Identify which cell holds the provided text, then report its (x, y) central coordinate. 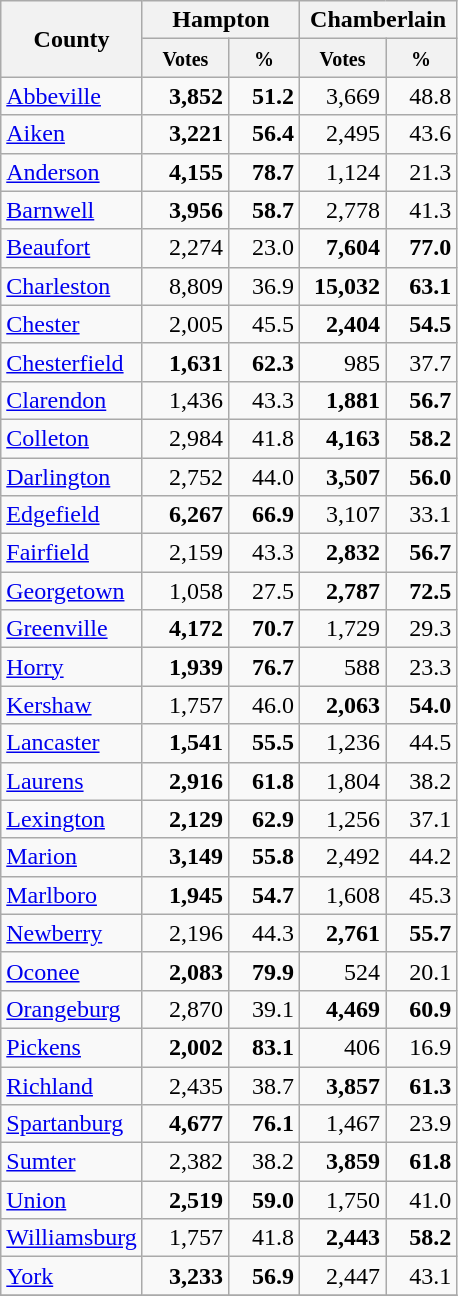
23.9 (422, 1124)
55.5 (264, 743)
3,669 (343, 96)
43.1 (422, 1276)
Orangeburg (72, 1009)
2,447 (343, 1276)
985 (343, 362)
62.9 (264, 819)
Hampton (220, 20)
524 (343, 971)
4,469 (343, 1009)
41.3 (422, 210)
72.5 (422, 591)
15,032 (343, 286)
37.1 (422, 819)
406 (343, 1047)
Edgefield (72, 515)
2,916 (185, 781)
Oconee (72, 971)
29.3 (422, 629)
2,196 (185, 933)
56.4 (264, 134)
2,761 (343, 933)
Marion (72, 857)
2,063 (343, 705)
1,058 (185, 591)
2,274 (185, 248)
2,492 (343, 857)
2,519 (185, 1200)
79.9 (264, 971)
51.2 (264, 96)
56.0 (422, 477)
54.0 (422, 705)
Richland (72, 1085)
61.3 (422, 1085)
43.6 (422, 134)
Beaufort (72, 248)
Abbeville (72, 96)
Laurens (72, 781)
2,159 (185, 553)
39.1 (264, 1009)
Williamsburg (72, 1238)
1,804 (343, 781)
3,107 (343, 515)
3,857 (343, 1085)
4,163 (343, 438)
Pickens (72, 1047)
2,005 (185, 324)
44.3 (264, 933)
44.0 (264, 477)
4,677 (185, 1124)
Anderson (72, 172)
Kershaw (72, 705)
83.1 (264, 1047)
2,495 (343, 134)
Horry (72, 667)
Chamberlain (378, 20)
1,436 (185, 400)
Spartanburg (72, 1124)
588 (343, 667)
23.0 (264, 248)
Colleton (72, 438)
Barnwell (72, 210)
3,149 (185, 857)
55.7 (422, 933)
3,233 (185, 1276)
Newberry (72, 933)
1,124 (343, 172)
2,404 (343, 324)
27.5 (264, 591)
Lancaster (72, 743)
63.1 (422, 286)
1,541 (185, 743)
Chesterfield (72, 362)
77.0 (422, 248)
Marlboro (72, 895)
54.7 (264, 895)
2,129 (185, 819)
4,172 (185, 629)
78.7 (264, 172)
2,984 (185, 438)
20.1 (422, 971)
2,002 (185, 1047)
48.8 (422, 96)
45.3 (422, 895)
2,083 (185, 971)
1,729 (343, 629)
1,256 (343, 819)
45.5 (264, 324)
York (72, 1276)
1,939 (185, 667)
Chester (72, 324)
76.1 (264, 1124)
Fairfield (72, 553)
7,604 (343, 248)
8,809 (185, 286)
60.9 (422, 1009)
Aiken (72, 134)
58.7 (264, 210)
Lexington (72, 819)
3,859 (343, 1162)
62.3 (264, 362)
1,945 (185, 895)
38.7 (264, 1085)
Sumter (72, 1162)
Georgetown (72, 591)
1,631 (185, 362)
Greenville (72, 629)
76.7 (264, 667)
36.9 (264, 286)
2,435 (185, 1085)
16.9 (422, 1047)
59.0 (264, 1200)
6,267 (185, 515)
55.8 (264, 857)
2,787 (343, 591)
Union (72, 1200)
2,382 (185, 1162)
2,832 (343, 553)
70.7 (264, 629)
2,443 (343, 1238)
2,870 (185, 1009)
1,750 (343, 1200)
1,608 (343, 895)
3,852 (185, 96)
23.3 (422, 667)
33.1 (422, 515)
44.2 (422, 857)
56.9 (264, 1276)
County (72, 39)
1,236 (343, 743)
2,752 (185, 477)
21.3 (422, 172)
3,507 (343, 477)
3,956 (185, 210)
1,467 (343, 1124)
Clarendon (72, 400)
46.0 (264, 705)
Charleston (72, 286)
66.9 (264, 515)
1,881 (343, 400)
3,221 (185, 134)
2,778 (343, 210)
41.0 (422, 1200)
4,155 (185, 172)
Darlington (72, 477)
54.5 (422, 324)
44.5 (422, 743)
37.7 (422, 362)
